Find where the given text appears and provide that cell's center as (X, Y) coordinate. 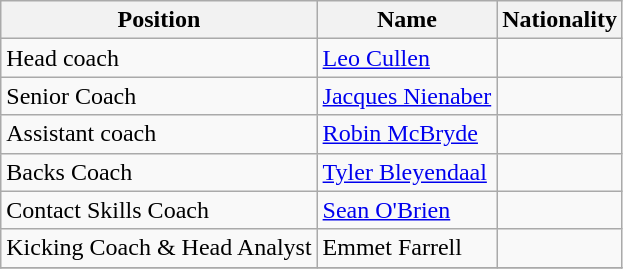
Emmet Farrell (407, 248)
Jacques Nienaber (407, 96)
Name (407, 20)
Sean O'Brien (407, 210)
Head coach (159, 58)
Backs Coach (159, 172)
Contact Skills Coach (159, 210)
Nationality (560, 20)
Kicking Coach & Head Analyst (159, 248)
Assistant coach (159, 134)
Leo Cullen (407, 58)
Robin McBryde (407, 134)
Position (159, 20)
Tyler Bleyendaal (407, 172)
Senior Coach (159, 96)
